Capture the cell that displays the provided text and extract its (x, y) central coordinate. 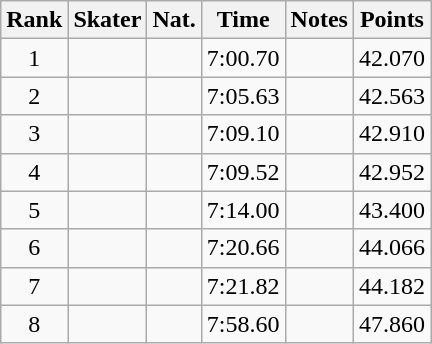
7:05.63 (243, 96)
7 (34, 286)
44.182 (392, 286)
7:09.52 (243, 172)
7:21.82 (243, 286)
43.400 (392, 210)
42.952 (392, 172)
5 (34, 210)
42.563 (392, 96)
7:09.10 (243, 134)
1 (34, 58)
44.066 (392, 248)
Skater (108, 20)
4 (34, 172)
Points (392, 20)
6 (34, 248)
7:14.00 (243, 210)
3 (34, 134)
7:00.70 (243, 58)
42.910 (392, 134)
Time (243, 20)
Rank (34, 20)
7:20.66 (243, 248)
2 (34, 96)
8 (34, 324)
Notes (319, 20)
Nat. (174, 20)
42.070 (392, 58)
47.860 (392, 324)
7:58.60 (243, 324)
